Extract the [x, y] coordinate from the center of the cell holding the provided text.  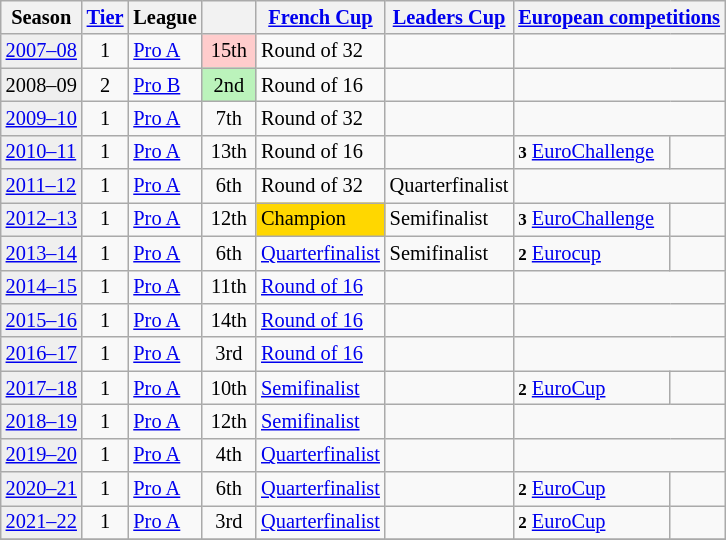
2019–20 [42, 455]
Pro B [164, 85]
2012–13 [42, 219]
14th [230, 320]
2021–22 [42, 522]
2018–19 [42, 421]
Champion [320, 219]
2014–15 [42, 287]
13th [230, 152]
2011–12 [42, 186]
2007–08 [42, 51]
League [164, 17]
11th [230, 287]
2016–17 [42, 354]
Season [42, 17]
4th [230, 455]
2009–10 [42, 118]
2nd [230, 85]
15th [230, 51]
2 Eurocup [592, 253]
2013–14 [42, 253]
7th [230, 118]
Tier [106, 17]
2017–18 [42, 388]
Leaders Cup [450, 17]
2020–21 [42, 489]
2010–11 [42, 152]
10th [230, 388]
2 [106, 85]
2008–09 [42, 85]
2015–16 [42, 320]
French Cup [320, 17]
European competitions [619, 17]
